Identify which cell holds the provided text, then report its [x, y] central coordinate. 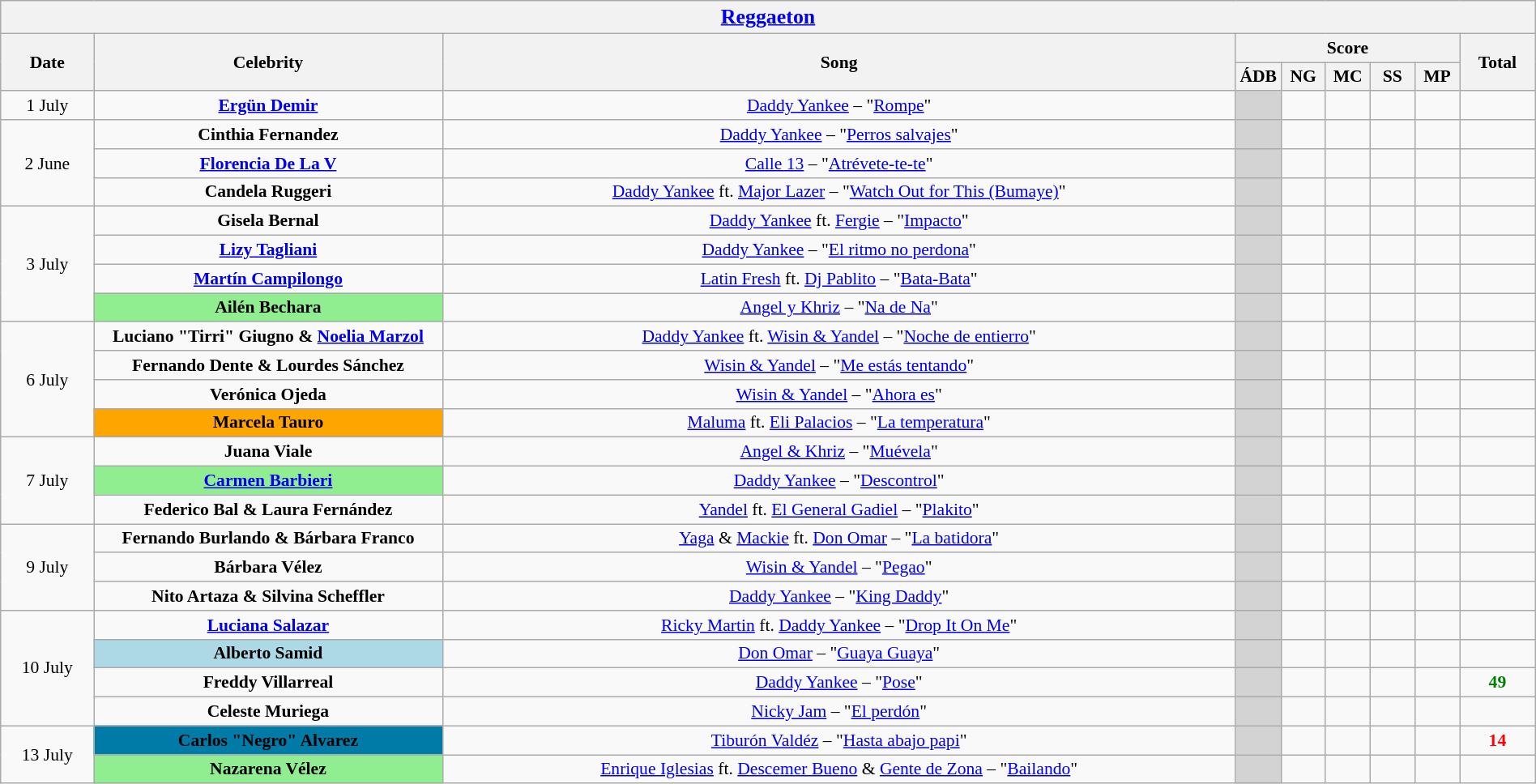
Carmen Barbieri [268, 481]
Gisela Bernal [268, 221]
Celebrity [268, 62]
Candela Ruggeri [268, 192]
7 July [47, 481]
Enrique Iglesias ft. Descemer Bueno & Gente de Zona – "Bailando" [839, 769]
Yandel ft. El General Gadiel – "Plakito" [839, 509]
3 July [47, 264]
Daddy Yankee ft. Fergie – "Impacto" [839, 221]
Lizy Tagliani [268, 250]
14 [1498, 740]
Angel & Khriz – "Muévela" [839, 452]
Alberto Samid [268, 654]
Daddy Yankee – "El ritmo no perdona" [839, 250]
Don Omar – "Guaya Guaya" [839, 654]
10 July [47, 668]
Carlos "Negro" Alvarez [268, 740]
Ergün Demir [268, 106]
49 [1498, 683]
Nicky Jam – "El perdón" [839, 712]
MC [1348, 77]
Fernando Dente & Lourdes Sánchez [268, 365]
Federico Bal & Laura Fernández [268, 509]
Nito Artaza & Silvina Scheffler [268, 596]
Latin Fresh ft. Dj Pablito – "Bata-Bata" [839, 279]
2 June [47, 164]
Verónica Ojeda [268, 394]
Nazarena Vélez [268, 769]
Daddy Yankee – "Rompe" [839, 106]
Maluma ft. Eli Palacios – "La temperatura" [839, 423]
MP [1437, 77]
13 July [47, 755]
Daddy Yankee ft. Wisin & Yandel – "Noche de entierro" [839, 337]
Score [1347, 48]
Yaga & Mackie ft. Don Omar – "La batidora" [839, 539]
Total [1498, 62]
Ricky Martin ft. Daddy Yankee – "Drop It On Me" [839, 625]
1 July [47, 106]
Reggaeton [768, 17]
NG [1303, 77]
Luciano "Tirri" Giugno & Noelia Marzol [268, 337]
Daddy Yankee ft. Major Lazer – "Watch Out for This (Bumaye)" [839, 192]
Wisin & Yandel – "Pegao" [839, 568]
SS [1392, 77]
Date [47, 62]
ÁDB [1258, 77]
Wisin & Yandel – "Me estás tentando" [839, 365]
Calle 13 – "Atrévete-te-te" [839, 164]
Fernando Burlando & Bárbara Franco [268, 539]
Bárbara Vélez [268, 568]
Celeste Muriega [268, 712]
Angel y Khriz – "Na de Na" [839, 308]
Daddy Yankee – "Descontrol" [839, 481]
Tiburón Valdéz – "Hasta abajo papi" [839, 740]
6 July [47, 380]
Daddy Yankee – "Perros salvajes" [839, 134]
Florencia De La V [268, 164]
Martín Campilongo [268, 279]
Juana Viale [268, 452]
Daddy Yankee – "Pose" [839, 683]
9 July [47, 567]
Cinthia Fernandez [268, 134]
Marcela Tauro [268, 423]
Wisin & Yandel – "Ahora es" [839, 394]
Ailén Bechara [268, 308]
Song [839, 62]
Daddy Yankee – "King Daddy" [839, 596]
Luciana Salazar [268, 625]
Freddy Villarreal [268, 683]
